Return the [X, Y] coordinate for the center point of the cell that contains the specified text.  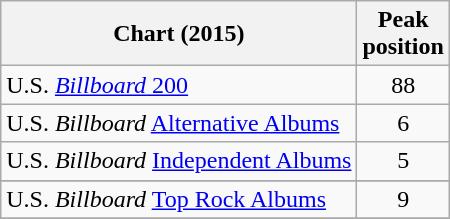
U.S. Billboard 200 [179, 85]
U.S. Billboard Independent Albums [179, 161]
5 [403, 161]
6 [403, 123]
88 [403, 85]
Chart (2015) [179, 34]
Peakposition [403, 34]
U.S. Billboard Top Rock Albums [179, 199]
U.S. Billboard Alternative Albums [179, 123]
9 [403, 199]
